Determine the [X, Y] coordinate at the center of the cell enclosing the given text.  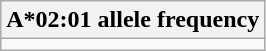
A*02:01 allele frequency [133, 20]
